Identify which cell holds the provided text, then report its [x, y] central coordinate. 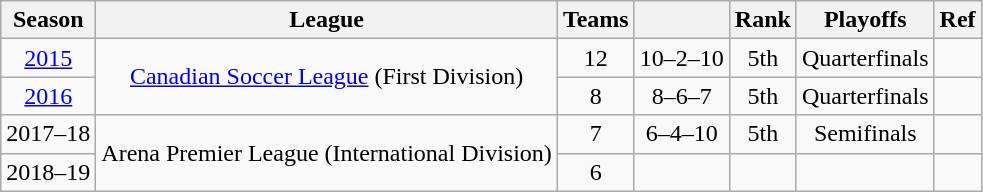
Season [48, 20]
12 [596, 58]
Teams [596, 20]
7 [596, 134]
6 [596, 172]
League [327, 20]
Canadian Soccer League (First Division) [327, 77]
2017–18 [48, 134]
2015 [48, 58]
Arena Premier League (International Division) [327, 153]
10–2–10 [682, 58]
2018–19 [48, 172]
Playoffs [865, 20]
8 [596, 96]
Semifinals [865, 134]
6–4–10 [682, 134]
Rank [762, 20]
Ref [958, 20]
8–6–7 [682, 96]
2016 [48, 96]
